Pinpoint the cell where the given text exists, returning its [X, Y] midpoint coordinate. 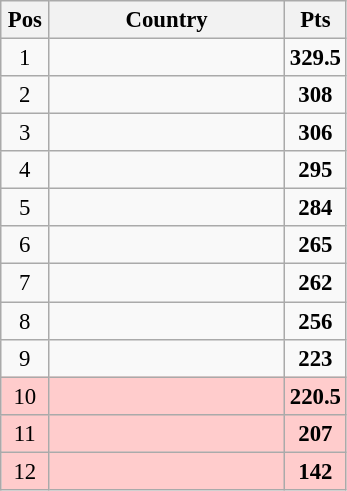
284 [315, 208]
Pos [25, 20]
223 [315, 358]
Pts [315, 20]
262 [315, 283]
295 [315, 170]
7 [25, 283]
207 [315, 433]
9 [25, 358]
308 [315, 95]
Country [167, 20]
329.5 [315, 58]
8 [25, 321]
4 [25, 170]
2 [25, 95]
6 [25, 245]
220.5 [315, 396]
265 [315, 245]
306 [315, 133]
11 [25, 433]
12 [25, 471]
256 [315, 321]
5 [25, 208]
142 [315, 471]
10 [25, 396]
1 [25, 58]
3 [25, 133]
